Identify which cell holds the provided text, then report its (x, y) central coordinate. 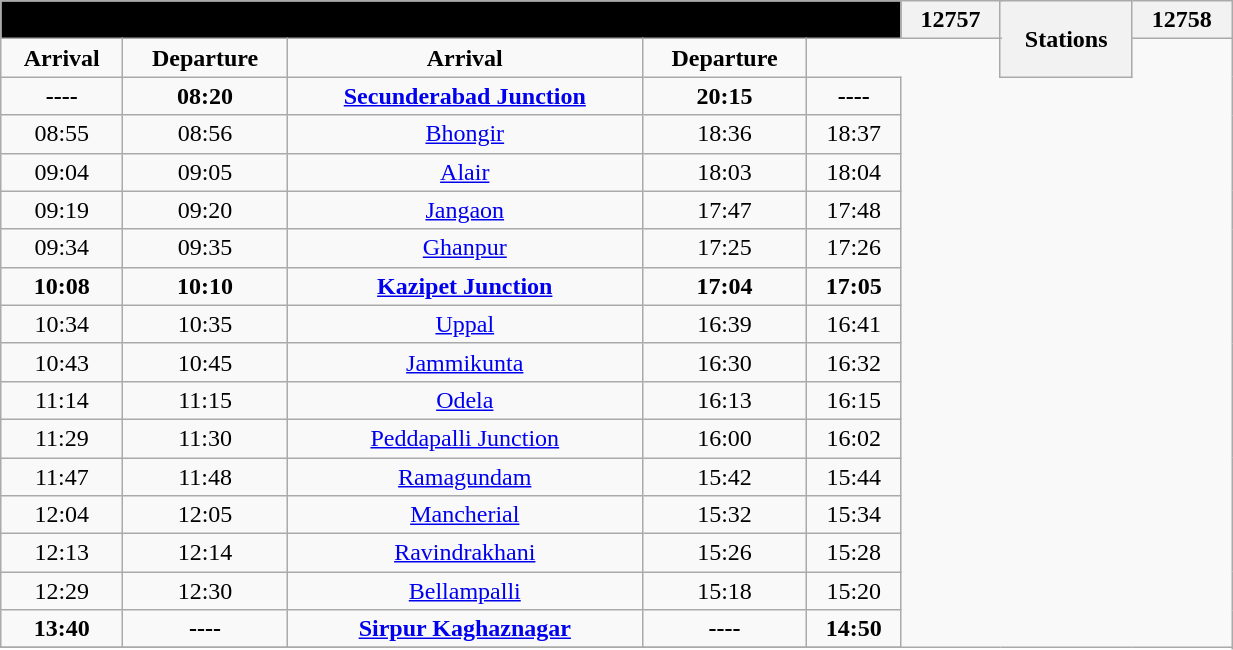
10:10 (205, 286)
Odela (464, 400)
Ravindrakhani (464, 553)
Ramagundam (464, 477)
12:30 (205, 591)
Bellampalli (464, 591)
Jammikunta (464, 362)
09:19 (62, 210)
16:02 (854, 438)
10:08 (62, 286)
10:43 (62, 362)
Sirpur Kaghaznagar (464, 629)
Bhongir (464, 134)
17:26 (854, 248)
16:32 (854, 362)
12757 (951, 20)
11:15 (205, 400)
09:34 (62, 248)
Stations (1066, 39)
12758 (1182, 20)
08:55 (62, 134)
12:29 (62, 591)
16:13 (724, 400)
Peddapalli Junction (464, 438)
17:04 (724, 286)
12:05 (205, 515)
Mancherial (464, 515)
11:30 (205, 438)
17:05 (854, 286)
09:05 (205, 172)
09:04 (62, 172)
16:00 (724, 438)
10:45 (205, 362)
18:03 (724, 172)
15:32 (724, 515)
16:41 (854, 324)
12:13 (62, 553)
16:15 (854, 400)
12:14 (205, 553)
15:18 (724, 591)
15:26 (724, 553)
18:36 (724, 134)
11:29 (62, 438)
Ghanpur (464, 248)
14:50 (854, 629)
11:47 (62, 477)
Uppal (464, 324)
Alair (464, 172)
16:30 (724, 362)
08:56 (205, 134)
15:34 (854, 515)
Secunderabad Junction (464, 96)
KAGHAZNAGAR EXPRESS (451, 20)
11:14 (62, 400)
10:34 (62, 324)
13:40 (62, 629)
16:39 (724, 324)
09:35 (205, 248)
17:48 (854, 210)
09:20 (205, 210)
20:15 (724, 96)
17:25 (724, 248)
12:04 (62, 515)
15:20 (854, 591)
Kazipet Junction (464, 286)
10:35 (205, 324)
18:04 (854, 172)
08:20 (205, 96)
15:42 (724, 477)
18:37 (854, 134)
15:28 (854, 553)
Jangaon (464, 210)
17:47 (724, 210)
15:44 (854, 477)
11:48 (205, 477)
